Return [X, Y] of the center of cell containing provided text 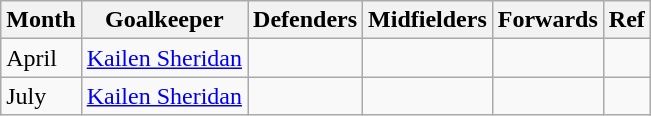
Defenders [306, 20]
Forwards [548, 20]
Goalkeeper [164, 20]
Ref [626, 20]
Month [41, 20]
April [41, 58]
Midfielders [428, 20]
July [41, 96]
